Detect which cell encompasses the target text, then output its [X, Y] center coordinate. 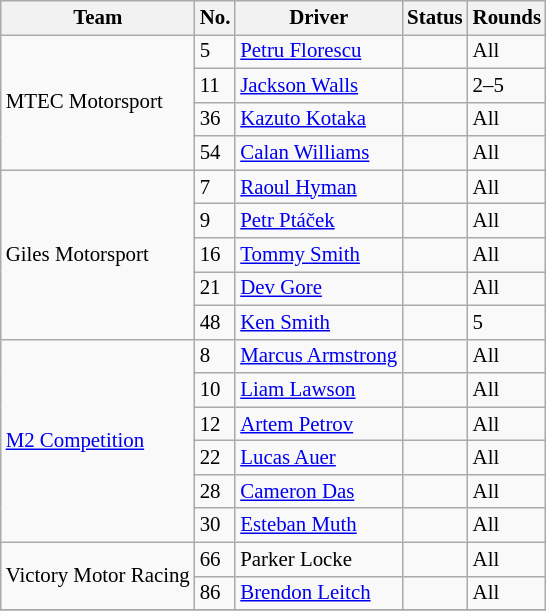
16 [216, 255]
22 [216, 458]
Team [98, 18]
MTEC Motorsport [98, 102]
Kazuto Kotaka [318, 119]
Parker Locke [318, 559]
2–5 [507, 85]
Lucas Auer [318, 458]
28 [216, 491]
Tommy Smith [318, 255]
7 [216, 187]
Jackson Walls [318, 85]
Status [435, 18]
12 [216, 424]
Calan Williams [318, 153]
Liam Lawson [318, 390]
Petru Florescu [318, 51]
Rounds [507, 18]
54 [216, 153]
36 [216, 119]
Victory Motor Racing [98, 576]
Giles Motorsport [98, 254]
Ken Smith [318, 322]
No. [216, 18]
Artem Petrov [318, 424]
Driver [318, 18]
Brendon Leitch [318, 593]
9 [216, 221]
66 [216, 559]
86 [216, 593]
48 [216, 322]
Petr Ptáček [318, 221]
Dev Gore [318, 288]
8 [216, 356]
Marcus Armstrong [318, 356]
Raoul Hyman [318, 187]
10 [216, 390]
30 [216, 525]
Esteban Muth [318, 525]
M2 Competition [98, 440]
11 [216, 85]
Cameron Das [318, 491]
21 [216, 288]
